Search for the cell housing the specified text and yield its [x, y] center coordinate. 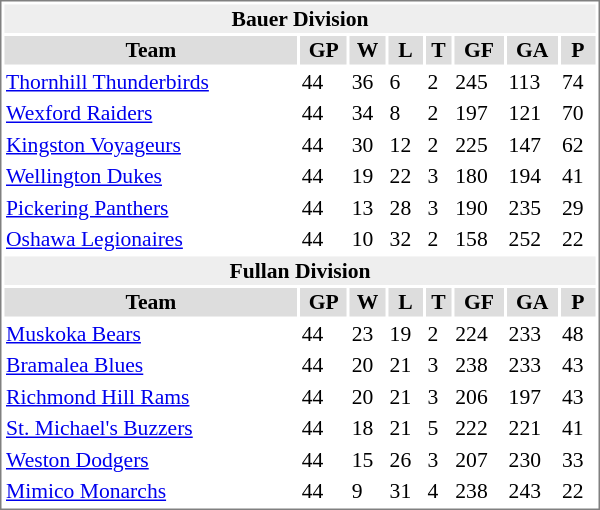
15 [368, 460]
Bauer Division [300, 18]
10 [368, 239]
32 [406, 239]
Kingston Voyageurs [150, 144]
74 [578, 82]
36 [368, 82]
Wellington Dukes [150, 176]
18 [368, 428]
194 [532, 176]
Thornhill Thunderbirds [150, 82]
Wexford Raiders [150, 113]
Pickering Panthers [150, 208]
221 [532, 428]
206 [479, 396]
34 [368, 113]
48 [578, 334]
5 [438, 428]
26 [406, 460]
121 [532, 113]
243 [532, 491]
33 [578, 460]
180 [479, 176]
29 [578, 208]
190 [479, 208]
23 [368, 334]
31 [406, 491]
113 [532, 82]
62 [578, 144]
Bramalea Blues [150, 365]
207 [479, 460]
Fullan Division [300, 270]
4 [438, 491]
Weston Dodgers [150, 460]
222 [479, 428]
158 [479, 239]
28 [406, 208]
235 [532, 208]
245 [479, 82]
Richmond Hill Rams [150, 396]
6 [406, 82]
Muskoka Bears [150, 334]
252 [532, 239]
Oshawa Legionaires [150, 239]
230 [532, 460]
225 [479, 144]
8 [406, 113]
70 [578, 113]
224 [479, 334]
13 [368, 208]
12 [406, 144]
30 [368, 144]
Mimico Monarchs [150, 491]
9 [368, 491]
St. Michael's Buzzers [150, 428]
147 [532, 144]
